For the text-containing cell, return its midpoint in [X, Y] coordinate format. 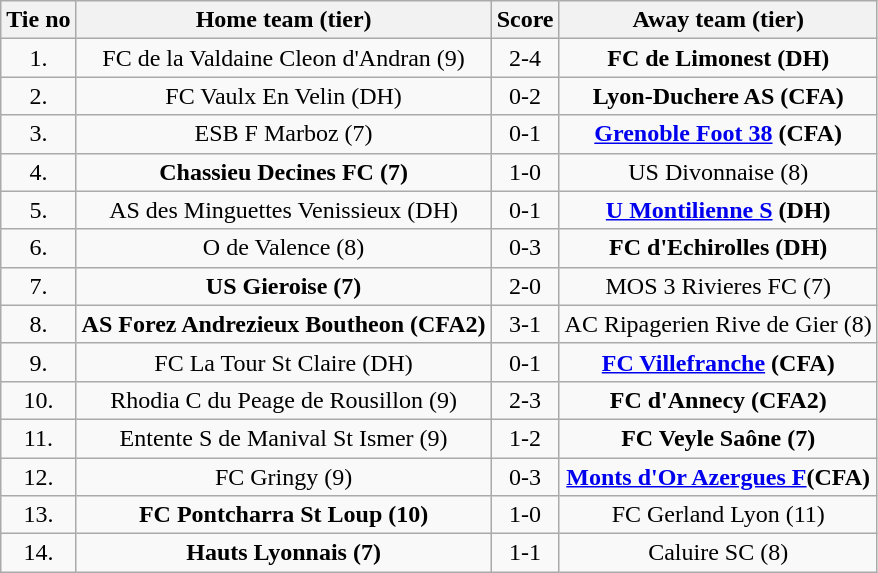
FC de Limonest (DH) [718, 58]
Entente S de Manival St Ismer (9) [284, 438]
FC Gerland Lyon (11) [718, 515]
5. [38, 210]
Rhodia C du Peage de Rousillon (9) [284, 400]
11. [38, 438]
3-1 [525, 324]
U Montilienne S (DH) [718, 210]
Away team (tier) [718, 20]
Score [525, 20]
ESB F Marboz (7) [284, 134]
2-3 [525, 400]
14. [38, 553]
0-2 [525, 96]
2-4 [525, 58]
1-2 [525, 438]
AS des Minguettes Venissieux (DH) [284, 210]
Monts d'Or Azergues F(CFA) [718, 477]
O de Valence (8) [284, 248]
Caluire SC (8) [718, 553]
FC d'Echirolles (DH) [718, 248]
AC Ripagerien Rive de Gier (8) [718, 324]
Grenoble Foot 38 (CFA) [718, 134]
2-0 [525, 286]
13. [38, 515]
Chassieu Decines FC (7) [284, 172]
MOS 3 Rivieres FC (7) [718, 286]
6. [38, 248]
US Divonnaise (8) [718, 172]
1. [38, 58]
US Gieroise (7) [284, 286]
Hauts Lyonnais (7) [284, 553]
FC Gringy (9) [284, 477]
FC Vaulx En Velin (DH) [284, 96]
FC Villefranche (CFA) [718, 362]
10. [38, 400]
1-1 [525, 553]
FC Veyle Saône (7) [718, 438]
7. [38, 286]
9. [38, 362]
4. [38, 172]
3. [38, 134]
FC La Tour St Claire (DH) [284, 362]
2. [38, 96]
Home team (tier) [284, 20]
AS Forez Andrezieux Boutheon (CFA2) [284, 324]
Tie no [38, 20]
12. [38, 477]
FC d'Annecy (CFA2) [718, 400]
FC de la Valdaine Cleon d'Andran (9) [284, 58]
FC Pontcharra St Loup (10) [284, 515]
8. [38, 324]
Lyon-Duchere AS (CFA) [718, 96]
